Determine the [X, Y] coordinate at the center of the cell enclosing the given text.  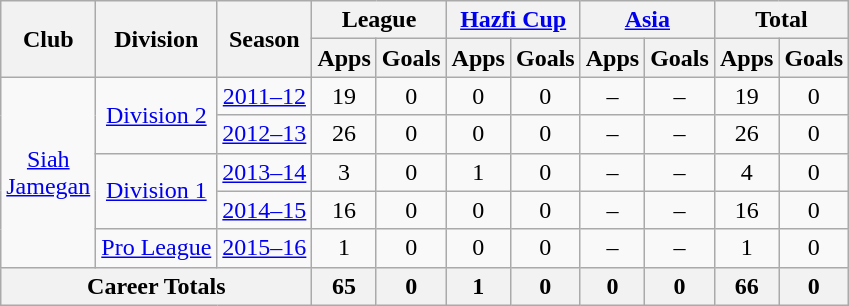
Season [264, 39]
Division [156, 39]
Asia [647, 20]
Club [48, 39]
4 [746, 172]
2014–15 [264, 210]
2011–12 [264, 96]
2015–16 [264, 248]
League [379, 20]
Hazfi Cup [513, 20]
66 [746, 286]
2013–14 [264, 172]
2012–13 [264, 134]
Total [781, 20]
65 [344, 286]
SiahJamegan [48, 172]
Career Totals [156, 286]
3 [344, 172]
Pro League [156, 248]
Division 2 [156, 115]
Division 1 [156, 191]
